Identify which cell holds the provided text, then report its (X, Y) central coordinate. 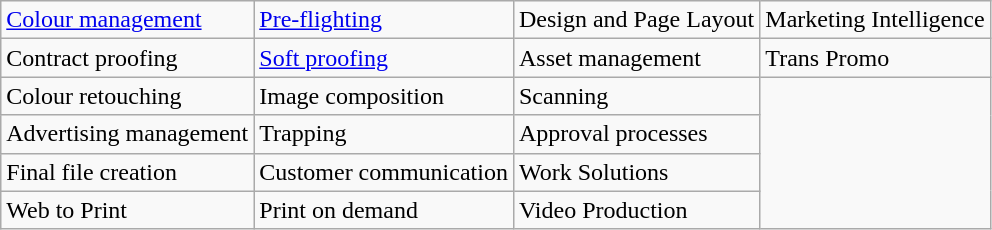
Design and Page Layout (636, 20)
Trapping (384, 134)
Trans Promo (875, 58)
Approval processes (636, 134)
Web to Print (128, 210)
Scanning (636, 96)
Soft proofing (384, 58)
Marketing Intelligence (875, 20)
Print on demand (384, 210)
Colour management (128, 20)
Advertising management (128, 134)
Asset management (636, 58)
Work Solutions (636, 172)
Customer communication (384, 172)
Pre-flighting (384, 20)
Colour retouching (128, 96)
Video Production (636, 210)
Final file creation (128, 172)
Contract proofing (128, 58)
Image composition (384, 96)
